Locate the cell with the specified text and output its [x, y] center coordinate. 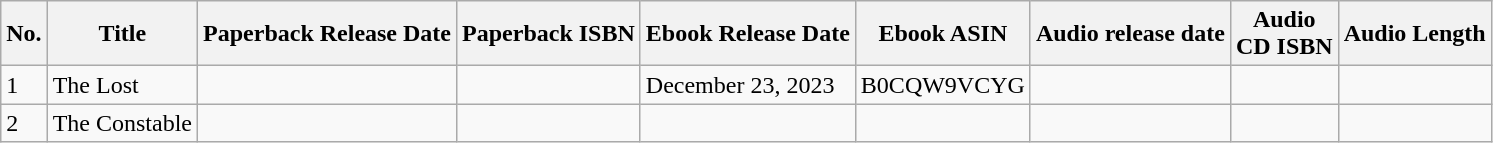
Paperback Release Date [328, 34]
The Constable [122, 123]
Title [122, 34]
Ebook ASIN [942, 34]
1 [24, 85]
2 [24, 123]
Audio release date [1130, 34]
Ebook Release Date [748, 34]
Paperback ISBN [549, 34]
December 23, 2023 [748, 85]
Audio Length [1414, 34]
No. [24, 34]
AudioCD ISBN [1284, 34]
The Lost [122, 85]
B0CQW9VCYG [942, 85]
